From the cell containing the given text, extract its center point as (X, Y) coordinate. 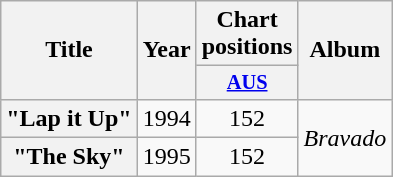
Year (166, 50)
1994 (166, 118)
AUS (247, 83)
"Lap it Up" (69, 118)
Album (345, 50)
"The Sky" (69, 157)
Chart positions (247, 34)
Bravado (345, 137)
Title (69, 50)
1995 (166, 157)
